Determine the (X, Y) coordinate at the center of the cell enclosing the given text.  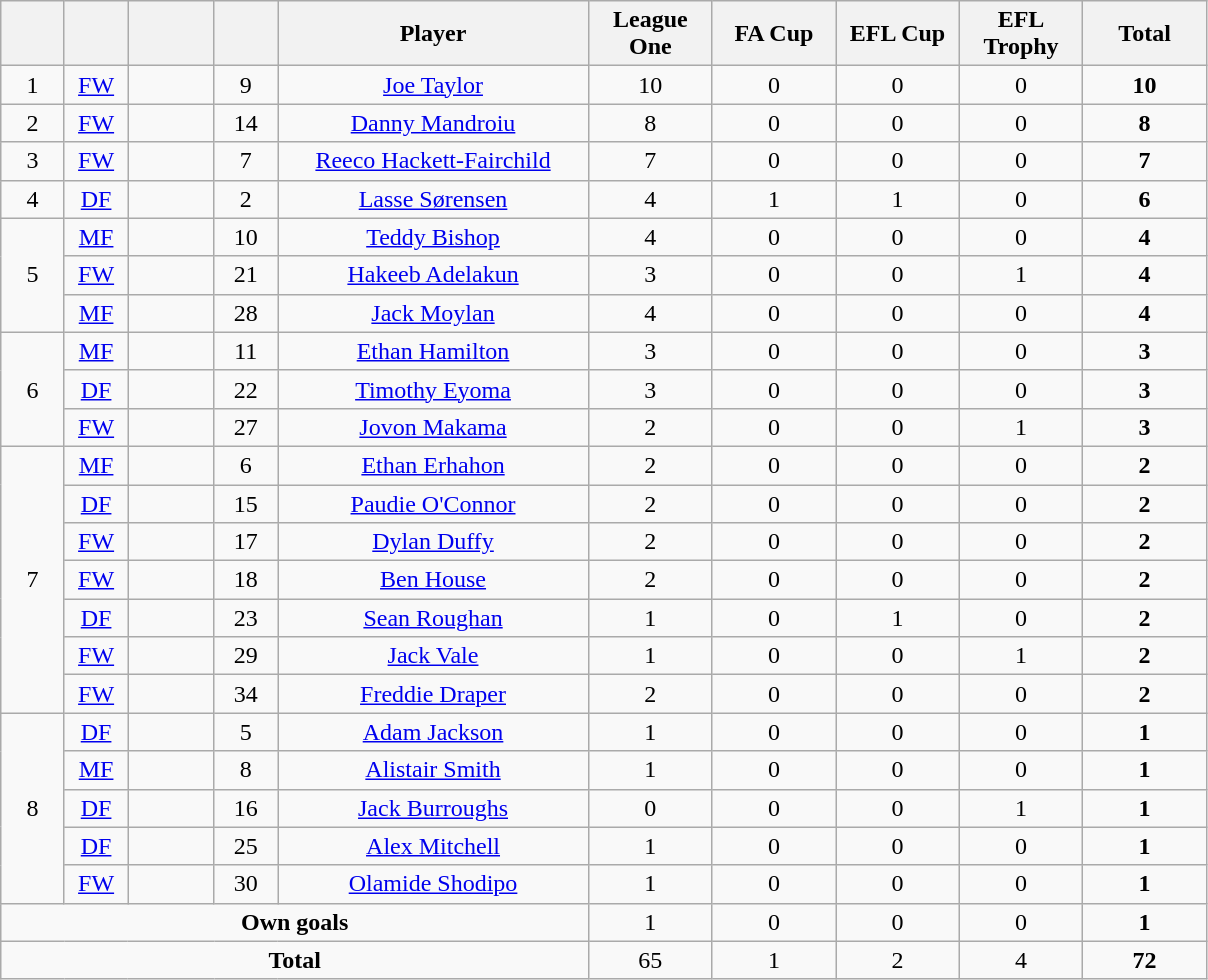
23 (246, 618)
Dylan Duffy (434, 542)
29 (246, 656)
Alex Mitchell (434, 846)
Teddy Bishop (434, 237)
Jack Vale (434, 656)
FA Cup (774, 34)
16 (246, 808)
17 (246, 542)
Reeco Hackett-Fairchild (434, 161)
Player (434, 34)
18 (246, 580)
Alistair Smith (434, 770)
Ethan Hamilton (434, 351)
Adam Jackson (434, 732)
9 (246, 85)
EFL Trophy (1021, 34)
30 (246, 884)
Jovon Makama (434, 427)
15 (246, 503)
Ben House (434, 580)
Paudie O'Connor (434, 503)
14 (246, 123)
Ethan Erhahon (434, 465)
Sean Roughan (434, 618)
Own goals (295, 922)
25 (246, 846)
EFL Cup (898, 34)
21 (246, 275)
22 (246, 389)
11 (246, 351)
Olamide Shodipo (434, 884)
34 (246, 694)
Freddie Draper (434, 694)
Jack Moylan (434, 313)
65 (651, 960)
Danny Mandroiu (434, 123)
72 (1145, 960)
League One (651, 34)
28 (246, 313)
27 (246, 427)
Timothy Eyoma (434, 389)
Lasse Sørensen (434, 199)
Hakeeb Adelakun (434, 275)
Joe Taylor (434, 85)
Jack Burroughs (434, 808)
